Provide the (X, Y) coordinate of the cell's center where the given text is located.  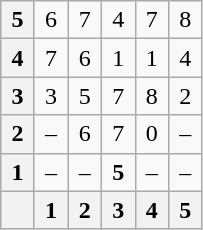
0 (152, 134)
